Pinpoint the cell where the given text exists, returning its [X, Y] midpoint coordinate. 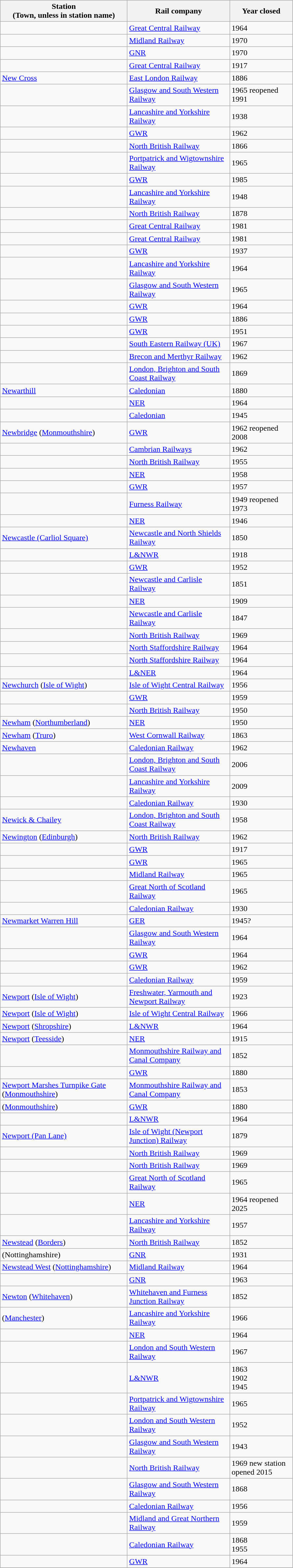
1955 [261, 462]
Newmarket Warren Hill [64, 921]
Newchurch (Isle of Wight) [64, 685]
1850 [261, 538]
West Cornwall Railway [178, 735]
Cambrian Railways [178, 449]
1949 reopened 1973 [261, 504]
Newton (Whitehaven) [64, 1297]
1945? [261, 921]
Newbridge (Monmouthshire) [64, 432]
Newcastle (Carliol Square) [64, 538]
1923 [261, 997]
1964 reopened 2025 [261, 1204]
Brecon and Merthyr Railway [178, 356]
1931 [261, 1255]
1946 [261, 521]
1951 [261, 331]
1969 new station opened 2015 [261, 1468]
L&NER [178, 672]
1869 [261, 374]
1965 reopened 1991 [261, 95]
Freshwater, Yarmouth and Newport Railway [178, 997]
Newstead (Borders) [64, 1242]
1866 [261, 146]
1962 reopened 2008 [261, 432]
Newington (Edinburgh) [64, 837]
2006 [261, 765]
186319021945 [261, 1378]
1937 [261, 251]
Newham (Northumberland) [64, 723]
Rail company [178, 11]
(Monmouthshire) [64, 1106]
2009 [261, 786]
1909 [261, 601]
Newport (Pan Lane) [64, 1136]
1963 [261, 1280]
1948 [261, 197]
Whitehaven and Furness Junction Railway [178, 1297]
Station(Town, unless in station name) [64, 11]
New Cross [64, 78]
Newport (Shropshire) [64, 1026]
1851 [261, 584]
Newcastle and North Shields Railway [178, 538]
Year closed [261, 11]
1868 [261, 1489]
Newham (Truro) [64, 735]
1938 [261, 116]
Newick & Chailey [64, 820]
Newport (Teesside) [64, 1039]
1878 [261, 214]
18681955 [261, 1545]
1985 [261, 180]
(Manchester) [64, 1318]
Furness Railway [178, 504]
Newport Marshes Turnpike Gate (Monmouthshire) [64, 1090]
Newarthill [64, 390]
1879 [261, 1136]
1847 [261, 618]
1863 [261, 735]
1853 [261, 1090]
1945 [261, 415]
South Eastern Railway (UK) [178, 344]
East London Railway [178, 78]
(Nottinghamshire) [64, 1255]
1915 [261, 1039]
GER [178, 921]
Newhaven [64, 748]
Isle of Wight (Newport Junction) Railway [178, 1136]
1943 [261, 1446]
1918 [261, 555]
Midland and Great Northern Railway [178, 1523]
Newstead West (Nottinghamshire) [64, 1267]
